Detect which cell encompasses the target text, then output its (X, Y) center coordinate. 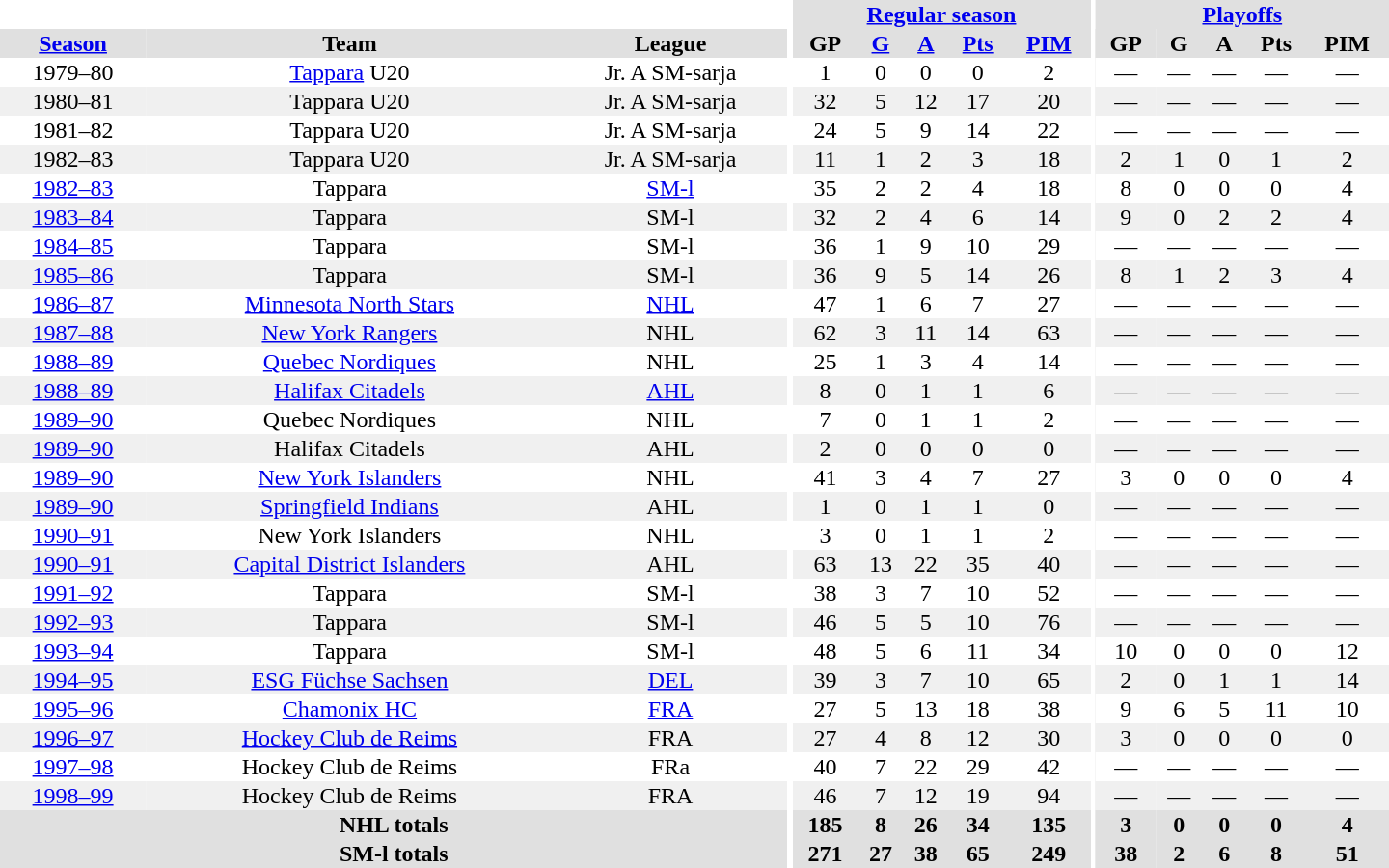
20 (1049, 101)
Minnesota North Stars (349, 304)
42 (1049, 767)
SM-l totals (394, 854)
Team (349, 43)
1992–93 (73, 622)
249 (1049, 854)
1996–97 (73, 738)
1994–95 (73, 680)
17 (978, 101)
52 (1049, 593)
1997–98 (73, 767)
48 (826, 651)
1981–82 (73, 130)
51 (1347, 854)
FRa (671, 767)
41 (826, 477)
1987–88 (73, 333)
135 (1049, 825)
76 (1049, 622)
39 (826, 680)
47 (826, 304)
1983–84 (73, 217)
New York Rangers (349, 333)
Capital District Islanders (349, 564)
94 (1049, 796)
1993–94 (73, 651)
1980–81 (73, 101)
25 (826, 362)
24 (826, 130)
DEL (671, 680)
62 (826, 333)
Playoffs (1242, 14)
1984–85 (73, 246)
271 (826, 854)
League (671, 43)
1986–87 (73, 304)
Season (73, 43)
Springfield Indians (349, 506)
Regular season (941, 14)
NHL totals (394, 825)
ESG Füchse Sachsen (349, 680)
Chamonix HC (349, 709)
1991–92 (73, 593)
1979–80 (73, 72)
1995–96 (73, 709)
1998–99 (73, 796)
185 (826, 825)
1985–86 (73, 275)
30 (1049, 738)
19 (978, 796)
